Search for the cell housing the specified text and yield its [x, y] center coordinate. 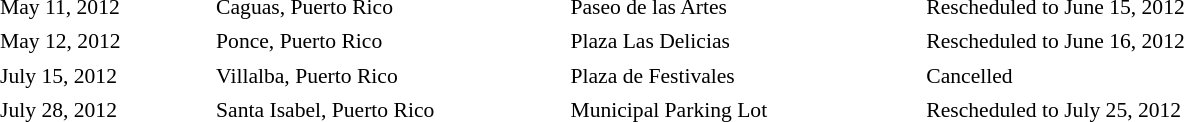
Ponce, Puerto Rico [388, 42]
Plaza Las Delicias [744, 42]
Plaza de Festivales [744, 76]
Villalba, Puerto Rico [388, 76]
